For the text-containing cell, return its midpoint in [X, Y] coordinate format. 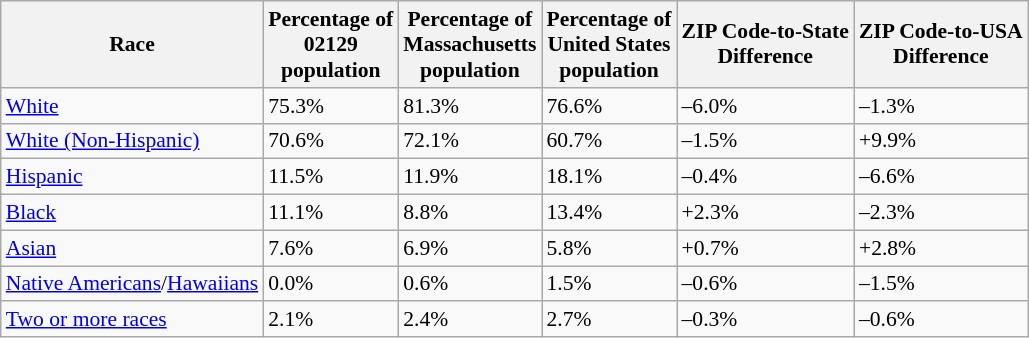
ZIP Code-to-StateDifference [764, 44]
+2.8% [941, 248]
72.1% [470, 141]
Two or more races [132, 320]
+2.3% [764, 213]
White [132, 106]
81.3% [470, 106]
7.6% [330, 248]
White (Non-Hispanic) [132, 141]
11.9% [470, 177]
Percentage ofMassachusettspopulation [470, 44]
+0.7% [764, 248]
11.1% [330, 213]
0.0% [330, 284]
18.1% [610, 177]
Hispanic [132, 177]
Percentage ofUnited Statespopulation [610, 44]
75.3% [330, 106]
1.5% [610, 284]
–1.3% [941, 106]
5.8% [610, 248]
2.4% [470, 320]
–2.3% [941, 213]
Native Americans/Hawaiians [132, 284]
6.9% [470, 248]
11.5% [330, 177]
–0.4% [764, 177]
Black [132, 213]
Percentage of 02129population [330, 44]
8.8% [470, 213]
2.7% [610, 320]
ZIP Code-to-USADifference [941, 44]
+9.9% [941, 141]
–6.0% [764, 106]
13.4% [610, 213]
70.6% [330, 141]
–0.3% [764, 320]
Race [132, 44]
60.7% [610, 141]
–6.6% [941, 177]
2.1% [330, 320]
Asian [132, 248]
0.6% [470, 284]
76.6% [610, 106]
